Identify which cell holds the provided text, then report its (X, Y) central coordinate. 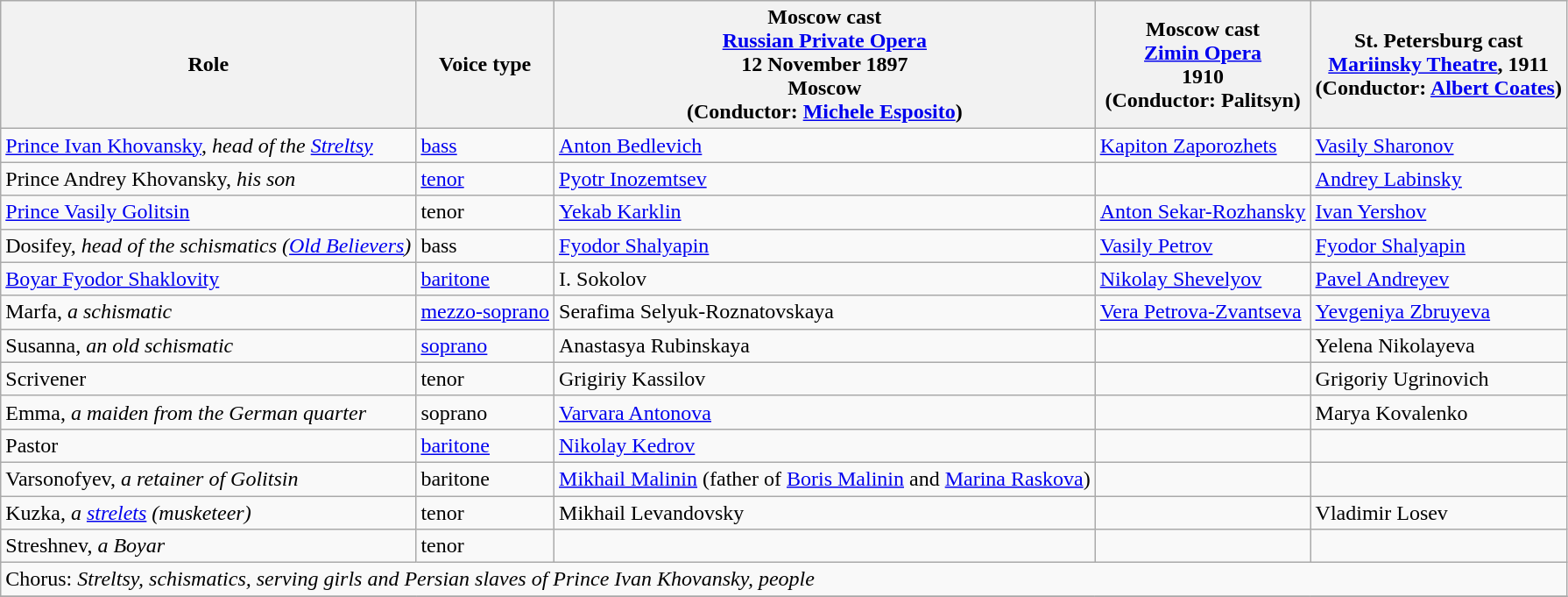
Mikhail Malinin (father of Boris Malinin and Marina Raskova) (825, 479)
Streshnev, a Boyar (208, 546)
Serafima Selyuk-Roznatovskaya (825, 312)
Prince Vasily Golitsin (208, 212)
Pastor (208, 445)
Marya Kovalenko (1438, 412)
Vera Petrova-Zvantseva (1203, 312)
Yekab Karklin (825, 212)
Boyar Fyodor Shaklovity (208, 279)
Mikhail Levandovsky (825, 513)
Anton Sekar-Rozhansky (1203, 212)
Moscow castRussian Private Opera12 November 1897Moscow(Conductor: Michele Esposito) (825, 65)
Varvara Antonova (825, 412)
Varsonofyev, a retainer of Golitsin (208, 479)
Kuzka, a strelets (musketeer) (208, 513)
Yelena Nikolayeva (1438, 345)
Vasily Petrov (1203, 245)
mezzo-soprano (485, 312)
Andrey Labinsky (1438, 179)
Nikolay Kedrov (825, 445)
Role (208, 65)
Anton Bedlevich (825, 146)
St. Petersburg castMariinsky Theatre, 1911(Conductor: Albert Coates) (1438, 65)
Anastasya Rubinskaya (825, 345)
Voice type (485, 65)
Grigiriy Kassilov (825, 379)
Prince Ivan Khovansky, head of the Streltsy (208, 146)
Yevgeniya Zbruyeva (1438, 312)
Moscow castZimin Opera 1910(Conductor: Palitsyn) (1203, 65)
I. Sokolov (825, 279)
Prince Andrey Khovansky, his son (208, 179)
Chorus: Streltsy, schismatics, serving girls and Persian slaves of Prince Ivan Khovansky, people (784, 579)
Pyotr Inozemtsev (825, 179)
Nikolay Shevelyov (1203, 279)
Vasily Sharonov (1438, 146)
Grigoriy Ugrinovich (1438, 379)
Scrivener (208, 379)
Dosifey, head of the schismatics (Old Believers) (208, 245)
Susanna, an old schismatic (208, 345)
Marfa, a schismatic (208, 312)
Ivan Yershov (1438, 212)
Kapiton Zaporozhets (1203, 146)
Vladimir Losev (1438, 513)
Emma, a maiden from the German quarter (208, 412)
Pavel Andreyev (1438, 279)
